Detect which cell encompasses the target text, then output its (x, y) center coordinate. 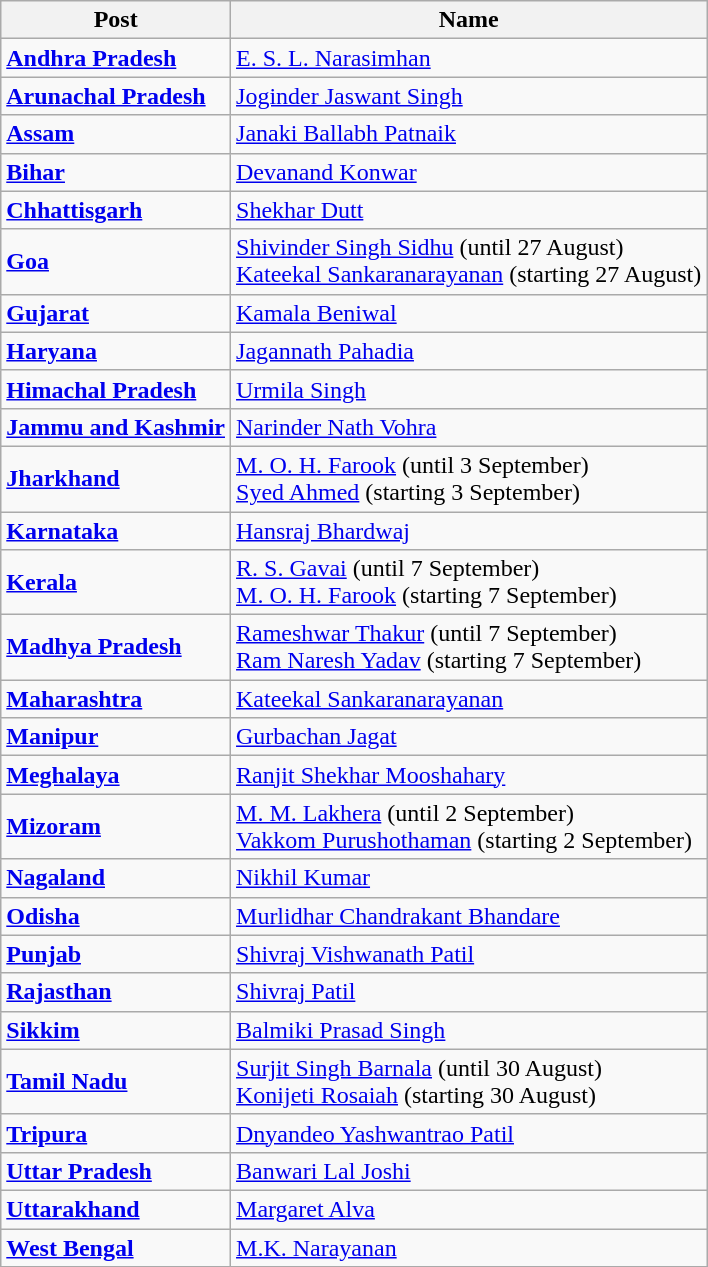
Narinder Nath Vohra (469, 427)
E. S. L. Narasimhan (469, 58)
Ranjit Shekhar Mooshahary (469, 775)
Urmila Singh (469, 389)
Jammu and Kashmir (116, 427)
Himachal Pradesh (116, 389)
Jharkhand (116, 478)
Name (469, 20)
M. O. H. Farook (until 3 September)Syed Ahmed (starting 3 September) (469, 478)
Bihar (116, 172)
Uttarakhand (116, 1209)
Joginder Jaswant Singh (469, 96)
Shekhar Dutt (469, 210)
Goa (116, 262)
Andhra Pradesh (116, 58)
Tamil Nadu (116, 1082)
Kamala Beniwal (469, 313)
Arunachal Pradesh (116, 96)
Uttar Pradesh (116, 1171)
Devanand Konwar (469, 172)
Kerala (116, 582)
Gujarat (116, 313)
Meghalaya (116, 775)
Manipur (116, 737)
Kateekal Sankaranarayanan (469, 699)
R. S. Gavai (until 7 September)M. O. H. Farook (starting 7 September) (469, 582)
Madhya Pradesh (116, 648)
Post (116, 20)
Rameshwar Thakur (until 7 September)Ram Naresh Yadav (starting 7 September) (469, 648)
Mizoram (116, 826)
Banwari Lal Joshi (469, 1171)
Odisha (116, 916)
Janaki Ballabh Patnaik (469, 134)
Shivraj Patil (469, 992)
Balmiki Prasad Singh (469, 1030)
Shivraj Vishwanath Patil (469, 954)
Maharashtra (116, 699)
Haryana (116, 351)
Dnyandeo Yashwantrao Patil (469, 1133)
Nikhil Kumar (469, 878)
West Bengal (116, 1247)
Chhattisgarh (116, 210)
Hansraj Bhardwaj (469, 531)
Jagannath Pahadia (469, 351)
Rajasthan (116, 992)
M. M. Lakhera (until 2 September)Vakkom Purushothaman (starting 2 September) (469, 826)
Tripura (116, 1133)
Sikkim (116, 1030)
Assam (116, 134)
M.K. Narayanan (469, 1247)
Shivinder Singh Sidhu (until 27 August)Kateekal Sankaranarayanan (starting 27 August) (469, 262)
Karnataka (116, 531)
Punjab (116, 954)
Nagaland (116, 878)
Surjit Singh Barnala (until 30 August)Konijeti Rosaiah (starting 30 August) (469, 1082)
Margaret Alva (469, 1209)
Gurbachan Jagat (469, 737)
Murlidhar Chandrakant Bhandare (469, 916)
